Detect which cell encompasses the target text, then output its [x, y] center coordinate. 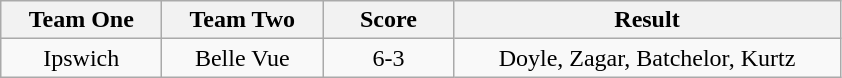
6-3 [388, 58]
Team Two [242, 20]
Ipswich [82, 58]
Score [388, 20]
Doyle, Zagar, Batchelor, Kurtz [647, 58]
Result [647, 20]
Team One [82, 20]
Belle Vue [242, 58]
